Identify which cell holds the provided text, then report its (x, y) central coordinate. 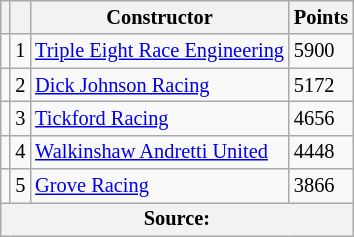
5 (20, 186)
1 (20, 51)
Dick Johnson Racing (160, 85)
Tickford Racing (160, 118)
3 (20, 118)
5172 (321, 85)
Triple Eight Race Engineering (160, 51)
2 (20, 85)
4 (20, 152)
Source: (177, 219)
5900 (321, 51)
Constructor (160, 17)
Grove Racing (160, 186)
Points (321, 17)
4448 (321, 152)
3866 (321, 186)
4656 (321, 118)
Walkinshaw Andretti United (160, 152)
